Locate the cell with the specified text and output its (x, y) center coordinate. 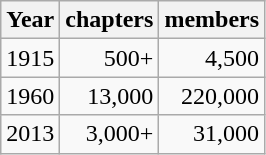
220,000 (212, 96)
500+ (110, 58)
chapters (110, 20)
members (212, 20)
13,000 (110, 96)
2013 (30, 134)
4,500 (212, 58)
31,000 (212, 134)
Year (30, 20)
3,000+ (110, 134)
1960 (30, 96)
1915 (30, 58)
